Provide the [X, Y] coordinate of the cell's center where the given text is located.  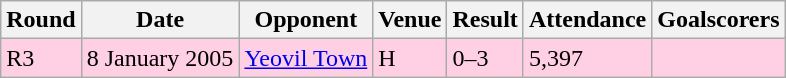
Date [160, 20]
0–3 [485, 58]
Round [41, 20]
H [410, 58]
Goalscorers [718, 20]
Venue [410, 20]
R3 [41, 58]
Result [485, 20]
Opponent [306, 20]
Yeovil Town [306, 58]
8 January 2005 [160, 58]
Attendance [587, 20]
5,397 [587, 58]
